Identify which cell holds the provided text, then report its (X, Y) central coordinate. 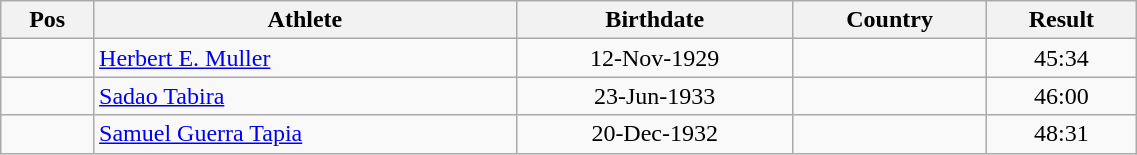
Result (1062, 20)
Sadao Tabira (306, 96)
Pos (48, 20)
45:34 (1062, 58)
48:31 (1062, 134)
Country (890, 20)
Herbert E. Muller (306, 58)
Birthdate (654, 20)
Samuel Guerra Tapia (306, 134)
12-Nov-1929 (654, 58)
46:00 (1062, 96)
20-Dec-1932 (654, 134)
Athlete (306, 20)
23-Jun-1933 (654, 96)
